Search for the cell housing the specified text and yield its (X, Y) center coordinate. 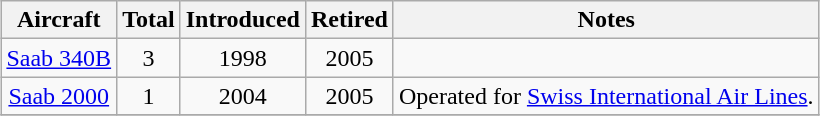
Saab 2000 (59, 96)
Retired (349, 20)
Saab 340B (59, 58)
1 (149, 96)
3 (149, 58)
Aircraft (59, 20)
1998 (242, 58)
Operated for Swiss International Air Lines. (606, 96)
Notes (606, 20)
Total (149, 20)
Introduced (242, 20)
2004 (242, 96)
